Find where the given text appears and provide that cell's center as [X, Y] coordinate. 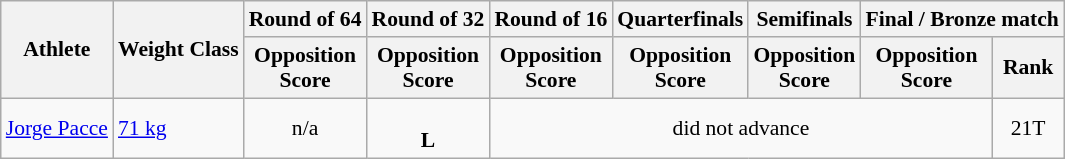
Final / Bronze match [962, 19]
Jorge Pacce [57, 128]
Round of 16 [550, 19]
did not advance [740, 128]
71 kg [178, 128]
21T [1028, 128]
Weight Class [178, 50]
Rank [1028, 68]
n/a [306, 128]
L [428, 128]
Athlete [57, 50]
Round of 64 [306, 19]
Round of 32 [428, 19]
Quarterfinals [680, 19]
Semifinals [804, 19]
